Return [x, y] of the center of cell containing provided text 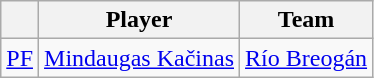
Río Breogán [306, 58]
PF [20, 58]
Mindaugas Kačinas [140, 58]
Player [140, 20]
Team [306, 20]
